Scan for the cell matching the given text and deliver its (x, y) coordinate at center. 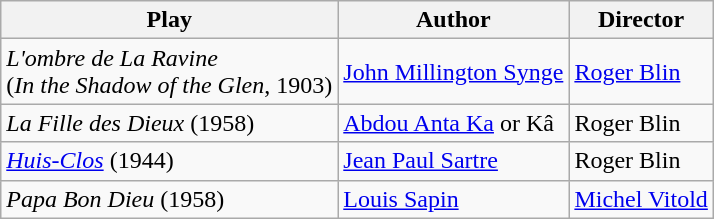
Play (170, 20)
La Fille des Dieux (1958) (170, 123)
Louis Sapin (454, 199)
Huis-Clos (1944) (170, 161)
Director (642, 20)
Papa Bon Dieu (1958) (170, 199)
Michel Vitold (642, 199)
L'ombre de La Ravine(In the Shadow of the Glen, 1903) (170, 72)
John Millington Synge (454, 72)
Jean Paul Sartre (454, 161)
Author (454, 20)
Abdou Anta Ka or Kâ (454, 123)
